Return the [X, Y] coordinate for the center point of the cell that contains the specified text.  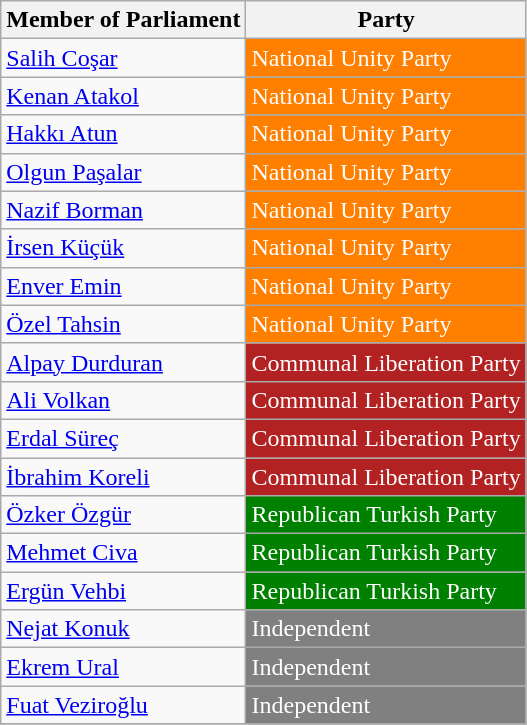
Party [386, 20]
Hakkı Atun [124, 134]
Alpay Durduran [124, 362]
Ergün Vehbi [124, 591]
Salih Coşar [124, 58]
Olgun Paşalar [124, 172]
Enver Emin [124, 286]
Member of Parliament [124, 20]
İrsen Küçük [124, 248]
Erdal Süreç [124, 438]
Nejat Konuk [124, 629]
Ekrem Ural [124, 667]
Özel Tahsin [124, 324]
İbrahim Koreli [124, 477]
Nazif Borman [124, 210]
Ali Volkan [124, 400]
Mehmet Civa [124, 553]
Özker Özgür [124, 515]
Fuat Veziroğlu [124, 705]
Kenan Atakol [124, 96]
